Locate the cell with the specified text and output its [X, Y] center coordinate. 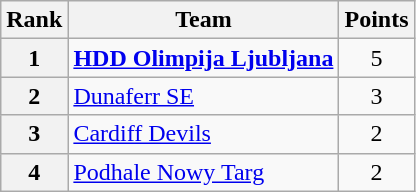
5 [376, 58]
Podhale Nowy Targ [204, 172]
Points [376, 20]
Cardiff Devils [204, 134]
Team [204, 20]
4 [34, 172]
Dunaferr SE [204, 96]
Rank [34, 20]
1 [34, 58]
HDD Olimpija Ljubljana [204, 58]
